Find where the given text appears and provide that cell's center as [x, y] coordinate. 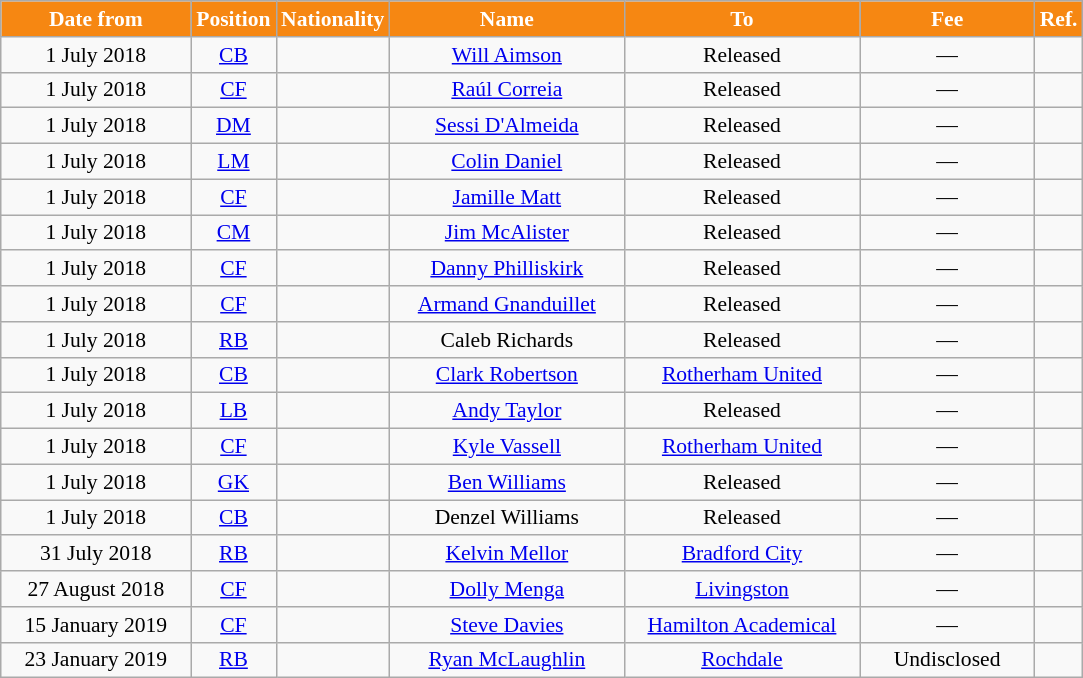
27 August 2018 [96, 589]
Clark Robertson [506, 375]
15 January 2019 [96, 625]
Rochdale [742, 660]
To [742, 19]
Nationality [332, 19]
Fee [948, 19]
Andy Taylor [506, 411]
LM [234, 162]
Armand Gnanduillet [506, 304]
Danny Philliskirk [506, 269]
Raúl Correia [506, 90]
Date from [96, 19]
Ben Williams [506, 482]
Colin Daniel [506, 162]
Kelvin Mellor [506, 554]
Will Aimson [506, 55]
DM [234, 126]
Position [234, 19]
Hamilton Academical [742, 625]
Kyle Vassell [506, 447]
Jim McAlister [506, 233]
GK [234, 482]
Jamille Matt [506, 197]
31 July 2018 [96, 554]
Ref. [1059, 19]
CM [234, 233]
Caleb Richards [506, 340]
Livingston [742, 589]
Name [506, 19]
Bradford City [742, 554]
23 January 2019 [96, 660]
Steve Davies [506, 625]
Ryan McLaughlin [506, 660]
Denzel Williams [506, 518]
Dolly Menga [506, 589]
LB [234, 411]
Sessi D'Almeida [506, 126]
Undisclosed [948, 660]
